Detect which cell encompasses the target text, then output its (x, y) center coordinate. 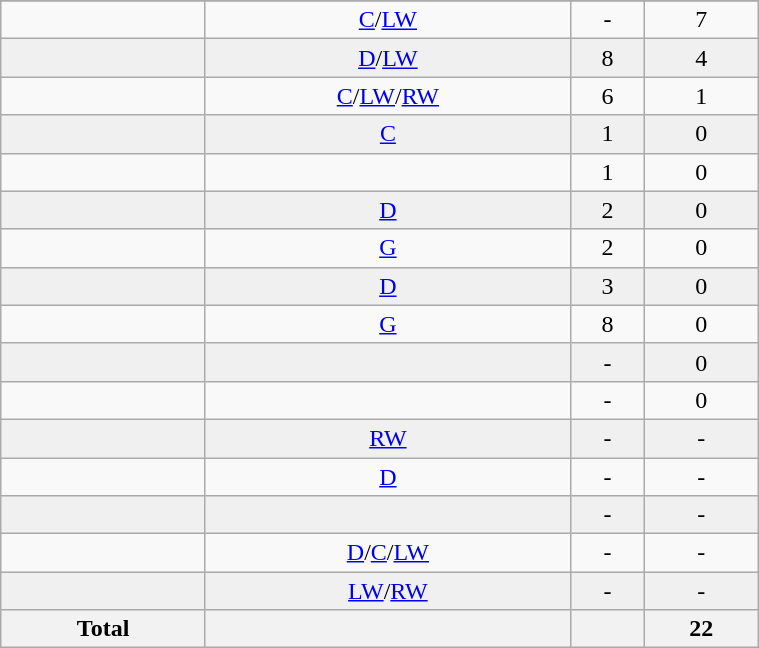
C/LW/RW (388, 96)
C/LW (388, 20)
D/C/LW (388, 553)
Total (104, 629)
D/LW (388, 58)
C (388, 134)
LW/RW (388, 591)
4 (702, 58)
RW (388, 438)
6 (607, 96)
7 (702, 20)
22 (702, 629)
3 (607, 286)
